Search for the cell housing the specified text and yield its [X, Y] center coordinate. 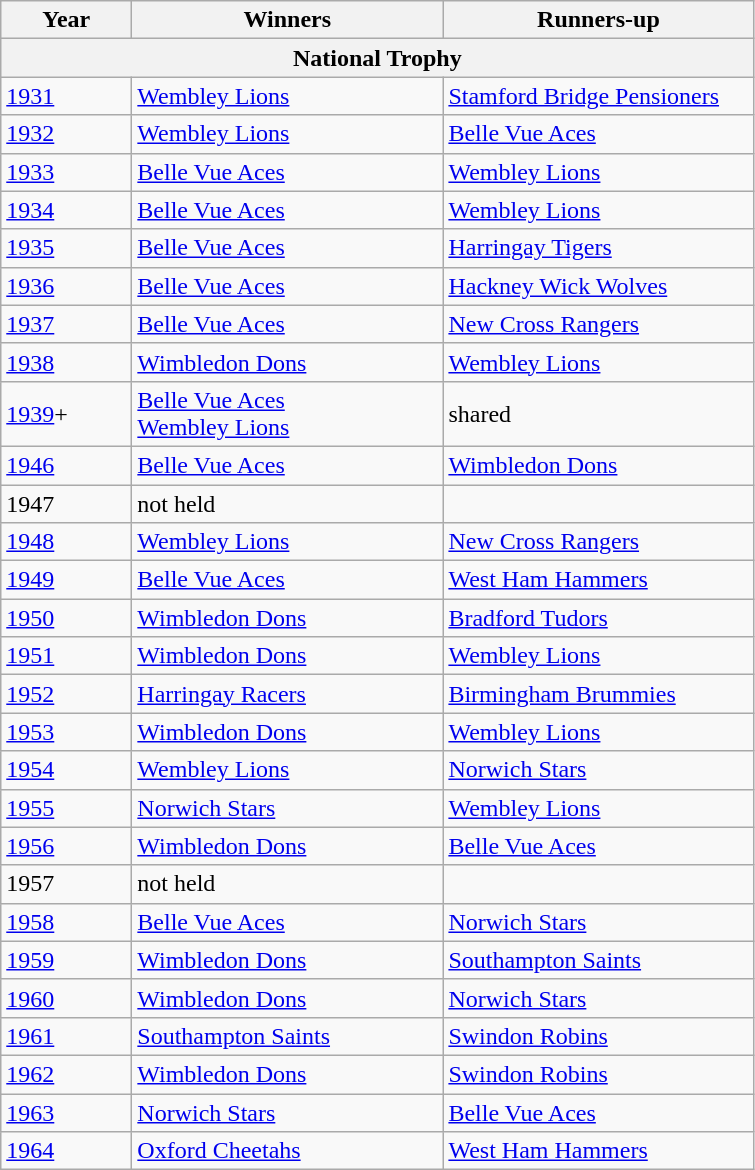
1961 [66, 1036]
1932 [66, 134]
Stamford Bridge Pensioners [598, 96]
1938 [66, 362]
National Trophy [378, 58]
1956 [66, 846]
Year [66, 20]
1949 [66, 580]
1935 [66, 248]
Belle Vue Aces Wembley Lions [288, 414]
1954 [66, 770]
1951 [66, 656]
1964 [66, 1151]
shared [598, 414]
Hackney Wick Wolves [598, 286]
1963 [66, 1113]
1947 [66, 503]
1931 [66, 96]
Runners-up [598, 20]
1948 [66, 542]
Harringay Tigers [598, 248]
1953 [66, 732]
Harringay Racers [288, 694]
Birmingham Brummies [598, 694]
1937 [66, 324]
1959 [66, 960]
Winners [288, 20]
1934 [66, 210]
1950 [66, 618]
1939+ [66, 414]
Bradford Tudors [598, 618]
1957 [66, 884]
1962 [66, 1074]
1955 [66, 808]
1946 [66, 465]
1933 [66, 172]
1960 [66, 998]
1952 [66, 694]
Oxford Cheetahs [288, 1151]
1936 [66, 286]
1958 [66, 922]
